For the text-containing cell, return its midpoint in [x, y] coordinate format. 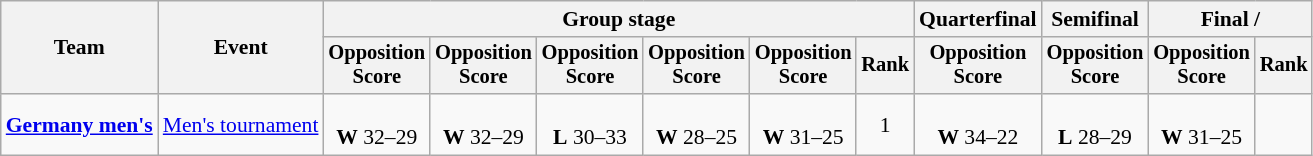
L 28–29 [1096, 124]
Team [80, 48]
Group stage [618, 19]
Semifinal [1096, 19]
Final / [1230, 19]
1 [885, 124]
Event [241, 48]
Men's tournament [241, 124]
W 28–25 [696, 124]
L 30–33 [590, 124]
Quarterfinal [978, 19]
Germany men's [80, 124]
W 34–22 [978, 124]
